For the text-containing cell, return its midpoint in [X, Y] coordinate format. 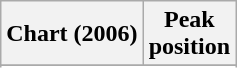
Chart (2006) [72, 34]
Peakposition [189, 34]
